Detect which cell encompasses the target text, then output its [x, y] center coordinate. 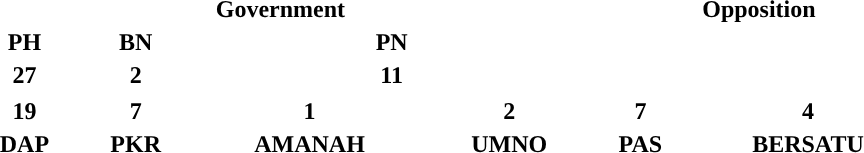
PN [391, 42]
BN [136, 42]
11 [391, 75]
1 [309, 111]
